Return (x, y) of the center of cell containing provided text 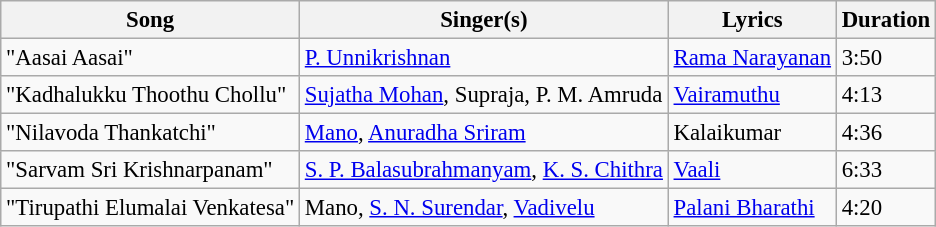
Mano, S. N. Surendar, Vadivelu (484, 208)
3:50 (886, 58)
Rama Narayanan (752, 58)
Palani Bharathi (752, 208)
Duration (886, 20)
4:36 (886, 133)
"Aasai Aasai" (150, 58)
Sujatha Mohan, Supraja, P. M. Amruda (484, 95)
4:13 (886, 95)
Mano, Anuradha Sriram (484, 133)
Song (150, 20)
Vaali (752, 170)
S. P. Balasubrahmanyam, K. S. Chithra (484, 170)
"Nilavoda Thankatchi" (150, 133)
Lyrics (752, 20)
"Sarvam Sri Krishnarpanam" (150, 170)
6:33 (886, 170)
Kalaikumar (752, 133)
Singer(s) (484, 20)
4:20 (886, 208)
"Tirupathi Elumalai Venkatesa" (150, 208)
"Kadhalukku Thoothu Chollu" (150, 95)
P. Unnikrishnan (484, 58)
Vairamuthu (752, 95)
